Locate the cell with the specified text and output its [X, Y] center coordinate. 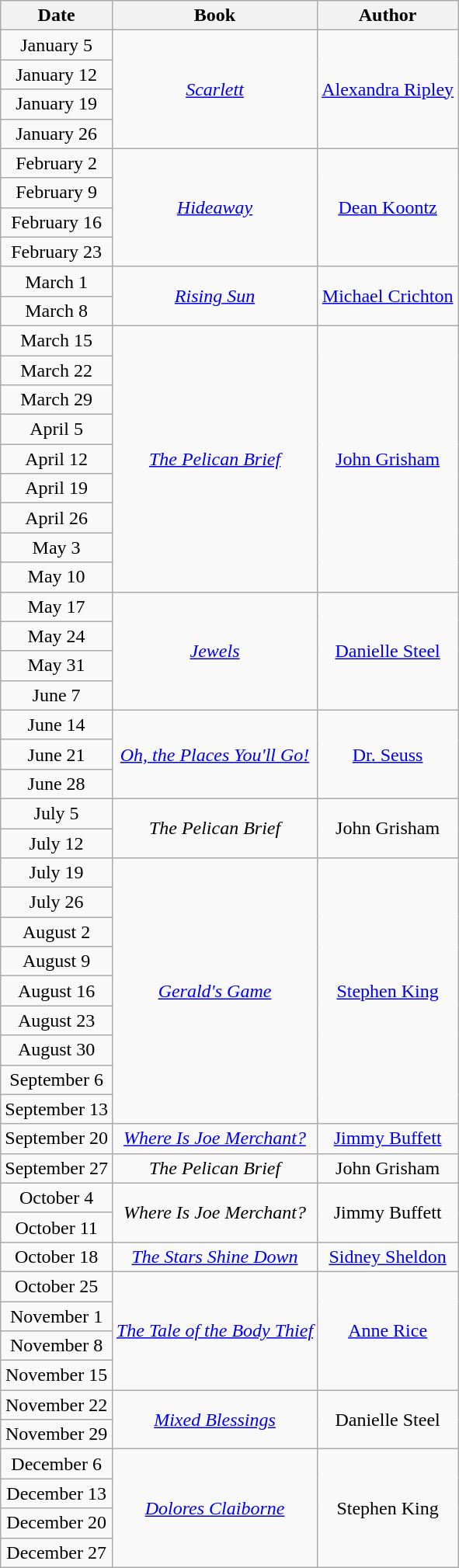
August 23 [57, 1020]
May 3 [57, 548]
Dr. Seuss [388, 754]
The Stars Shine Down [214, 1257]
February 23 [57, 252]
December 6 [57, 1464]
October 11 [57, 1227]
Hideaway [214, 207]
November 8 [57, 1346]
August 9 [57, 961]
July 19 [57, 873]
Book [214, 16]
March 1 [57, 281]
Michael Crichton [388, 296]
March 15 [57, 340]
January 26 [57, 134]
December 20 [57, 1523]
February 9 [57, 193]
February 2 [57, 163]
June 7 [57, 695]
October 25 [57, 1286]
November 15 [57, 1375]
September 27 [57, 1168]
Rising Sun [214, 296]
September 6 [57, 1080]
December 27 [57, 1552]
February 16 [57, 222]
Gerald's Game [214, 991]
May 24 [57, 636]
January 5 [57, 45]
June 21 [57, 754]
September 20 [57, 1139]
June 14 [57, 725]
January 19 [57, 104]
May 10 [57, 577]
Dolores Claiborne [214, 1508]
July 26 [57, 902]
The Tale of the Body Thief [214, 1330]
June 28 [57, 784]
August 2 [57, 932]
January 12 [57, 75]
Jewels [214, 651]
July 12 [57, 843]
March 8 [57, 311]
May 31 [57, 666]
October 4 [57, 1198]
March 22 [57, 370]
Scarlett [214, 89]
November 29 [57, 1434]
April 26 [57, 518]
March 29 [57, 400]
Mixed Blessings [214, 1420]
October 18 [57, 1257]
December 13 [57, 1493]
Oh, the Places You'll Go! [214, 754]
July 5 [57, 813]
November 22 [57, 1405]
Author [388, 16]
Alexandra Ripley [388, 89]
April 19 [57, 488]
August 30 [57, 1050]
April 12 [57, 459]
Dean Koontz [388, 207]
Anne Rice [388, 1330]
Sidney Sheldon [388, 1257]
May 17 [57, 607]
September 13 [57, 1109]
Date [57, 16]
November 1 [57, 1316]
August 16 [57, 991]
April 5 [57, 429]
